Extract the (X, Y) coordinate from the center of the cell holding the provided text.  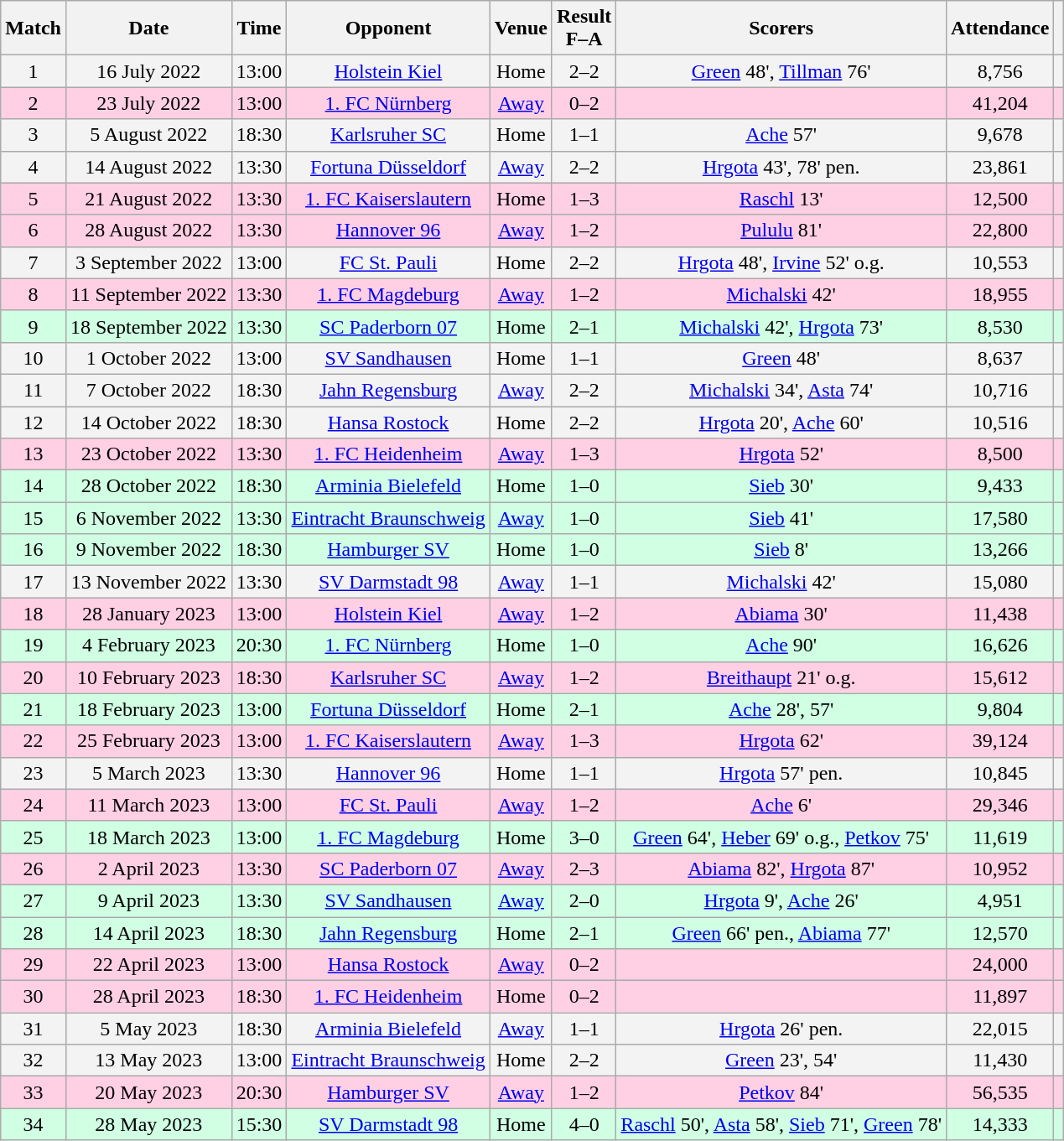
Breithaupt 21' o.g. (781, 677)
15,080 (1000, 582)
28 October 2022 (148, 486)
31 (34, 1029)
14 August 2022 (148, 167)
14 October 2022 (148, 422)
Match (34, 29)
15:30 (259, 1124)
10,845 (1000, 773)
21 (34, 709)
28 May 2023 (148, 1124)
29,346 (1000, 805)
15 (34, 518)
10,716 (1000, 390)
22,800 (1000, 231)
16 July 2022 (148, 71)
3 September 2022 (148, 262)
13 (34, 454)
9 April 2023 (148, 900)
39,124 (1000, 741)
Raschl 13' (781, 199)
Green 23', 54' (781, 1061)
13,266 (1000, 550)
8,637 (1000, 358)
5 March 2023 (148, 773)
Michalski 34', Asta 74' (781, 390)
2 (34, 103)
Michalski 42', Hrgota 73' (781, 326)
23 October 2022 (148, 454)
28 April 2023 (148, 997)
16 (34, 550)
26 (34, 869)
Time (259, 29)
12,500 (1000, 199)
12,570 (1000, 933)
6 November 2022 (148, 518)
Petkov 84' (781, 1092)
21 August 2022 (148, 199)
27 (34, 900)
7 (34, 262)
Hrgota 9', Ache 26' (781, 900)
20 May 2023 (148, 1092)
11 (34, 390)
16,626 (1000, 646)
Sieb 30' (781, 486)
9,804 (1000, 709)
19 (34, 646)
5 August 2022 (148, 135)
14 April 2023 (148, 933)
18 September 2022 (148, 326)
9,433 (1000, 486)
18 March 2023 (148, 837)
24,000 (1000, 965)
9 (34, 326)
18 (34, 614)
1 (34, 71)
Abiama 82', Hrgota 87' (781, 869)
15,612 (1000, 677)
8,530 (1000, 326)
25 February 2023 (148, 741)
Hrgota 52' (781, 454)
Sieb 41' (781, 518)
Hrgota 26' pen. (781, 1029)
10 (34, 358)
8,756 (1000, 71)
4–0 (584, 1124)
10,952 (1000, 869)
2 April 2023 (148, 869)
Hrgota 57' pen. (781, 773)
22 (34, 741)
Hrgota 20', Ache 60' (781, 422)
23 (34, 773)
11,430 (1000, 1061)
22,015 (1000, 1029)
Ache 6' (781, 805)
Hrgota 43', 78' pen. (781, 167)
Green 66' pen., Abiama 77' (781, 933)
8 (34, 294)
23,861 (1000, 167)
Venue (521, 29)
24 (34, 805)
11,897 (1000, 997)
14,333 (1000, 1124)
34 (34, 1124)
11 September 2022 (148, 294)
9 November 2022 (148, 550)
Abiama 30' (781, 614)
Green 48' (781, 358)
28 January 2023 (148, 614)
17 (34, 582)
Green 64', Heber 69' o.g., Petkov 75' (781, 837)
ResultF–A (584, 29)
Raschl 50', Asta 58', Sieb 71', Green 78' (781, 1124)
4 February 2023 (148, 646)
Pululu 81' (781, 231)
8,500 (1000, 454)
9,678 (1000, 135)
10,516 (1000, 422)
32 (34, 1061)
18,955 (1000, 294)
10,553 (1000, 262)
13 November 2022 (148, 582)
Hrgota 48', Irvine 52' o.g. (781, 262)
14 (34, 486)
10 February 2023 (148, 677)
13 May 2023 (148, 1061)
6 (34, 231)
20 (34, 677)
30 (34, 997)
25 (34, 837)
28 August 2022 (148, 231)
Ache 57' (781, 135)
33 (34, 1092)
Attendance (1000, 29)
4,951 (1000, 900)
29 (34, 965)
3–0 (584, 837)
3 (34, 135)
11 March 2023 (148, 805)
11,438 (1000, 614)
56,535 (1000, 1092)
Hrgota 62' (781, 741)
4 (34, 167)
41,204 (1000, 103)
Date (148, 29)
Scorers (781, 29)
12 (34, 422)
Green 48', Tillman 76' (781, 71)
22 April 2023 (148, 965)
5 May 2023 (148, 1029)
7 October 2022 (148, 390)
5 (34, 199)
Opponent (388, 29)
Ache 28', 57' (781, 709)
17,580 (1000, 518)
11,619 (1000, 837)
Ache 90' (781, 646)
28 (34, 933)
1 October 2022 (148, 358)
Sieb 8' (781, 550)
18 February 2023 (148, 709)
23 July 2022 (148, 103)
2–3 (584, 869)
2–0 (584, 900)
